Determine the [X, Y] coordinate at the center of the cell enclosing the given text.  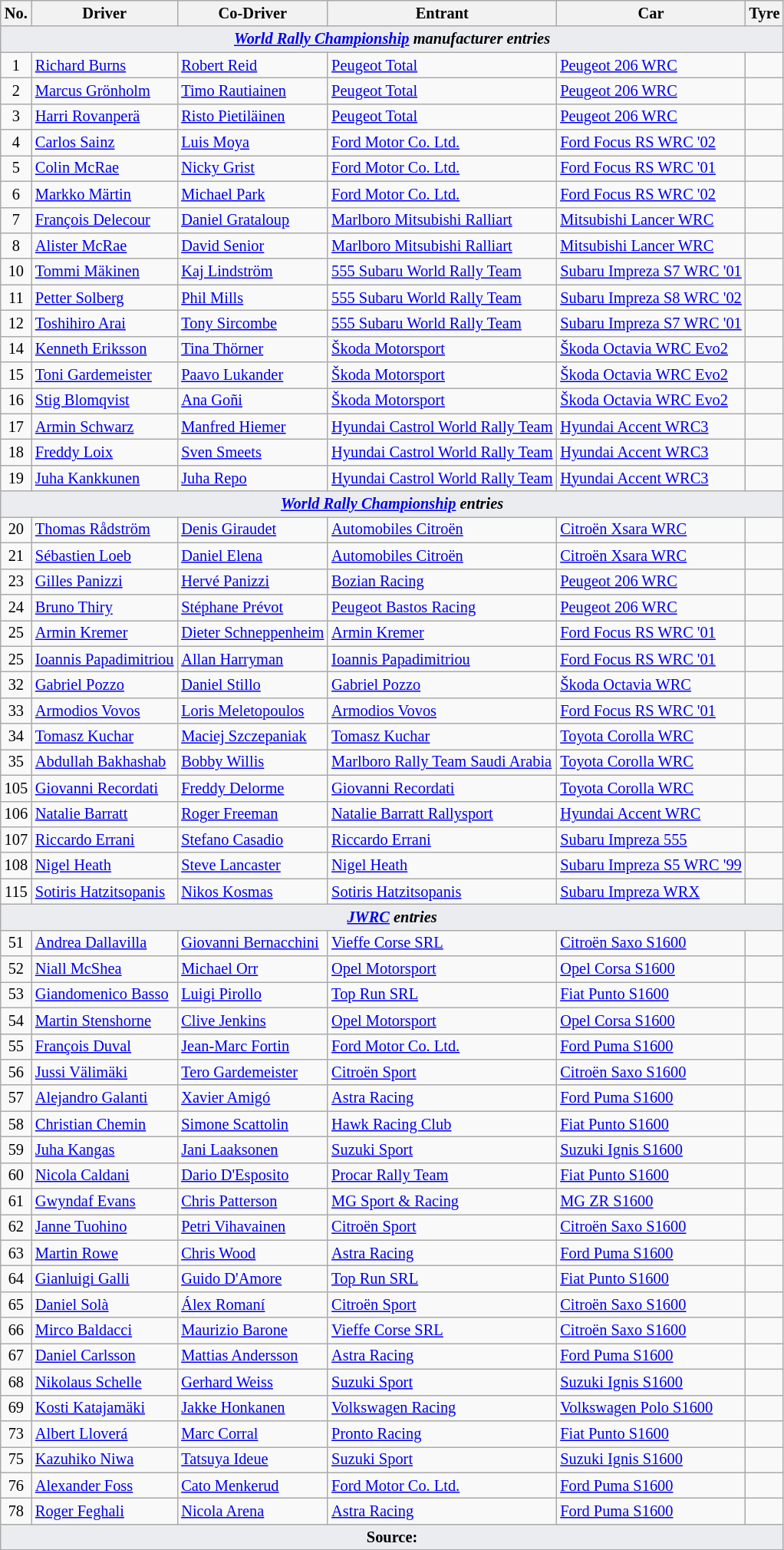
Marc Corral [252, 1433]
Chris Wood [252, 1253]
Michael Park [252, 194]
François Duval [104, 1047]
62 [16, 1227]
Daniel Grataloup [252, 220]
Freddy Loix [104, 452]
Loris Meletopoulos [252, 711]
64 [16, 1279]
Janne Tuohino [104, 1227]
Niall McShea [104, 969]
Christian Chemin [104, 1124]
Nicola Arena [252, 1511]
60 [16, 1176]
Car [651, 13]
Robert Reid [252, 65]
105 [16, 788]
33 [16, 711]
Natalie Barratt [104, 814]
69 [16, 1408]
Bozian Racing [442, 582]
Tony Sircombe [252, 323]
Entrant [442, 13]
21 [16, 556]
Kosti Katajamäki [104, 1408]
Paavo Lukander [252, 375]
12 [16, 323]
Bobby Willis [252, 762]
Tommi Mäkinen [104, 272]
Tyre [765, 13]
Jussi Välimäki [104, 1072]
Alejandro Galanti [104, 1098]
20 [16, 529]
Volkswagen Polo S1600 [651, 1408]
Co-Driver [252, 13]
Toshihiro Arai [104, 323]
73 [16, 1433]
34 [16, 737]
Toni Gardemeister [104, 375]
67 [16, 1356]
78 [16, 1511]
Gianluigi Galli [104, 1279]
2 [16, 91]
32 [16, 684]
Sébastien Loeb [104, 556]
Martin Rowe [104, 1253]
1 [16, 65]
Phil Mills [252, 298]
Nicola Caldani [104, 1176]
Abdullah Bakhashab [104, 762]
François Delecour [104, 220]
Dario D'Esposito [252, 1176]
108 [16, 866]
63 [16, 1253]
Juha Repo [252, 478]
Jani Laaksonen [252, 1149]
Kaj Lindström [252, 272]
54 [16, 1021]
68 [16, 1382]
Dieter Schneppenheim [252, 633]
Petri Vihavainen [252, 1227]
106 [16, 814]
Daniel Stillo [252, 684]
Subaru Impreza S5 WRC '99 [651, 866]
Mirco Baldacci [104, 1331]
Harri Rovanperä [104, 117]
JWRC entries [393, 917]
Tatsuya Ideue [252, 1459]
Roger Freeman [252, 814]
Daniel Carlsson [104, 1356]
5 [16, 168]
Richard Burns [104, 65]
Timo Rautiainen [252, 91]
World Rally Championship entries [393, 504]
11 [16, 298]
57 [16, 1098]
Kenneth Eriksson [104, 349]
Jean-Marc Fortin [252, 1047]
Procar Rally Team [442, 1176]
Freddy Delorme [252, 788]
Subaru Impreza S8 WRC '02 [651, 298]
Carlos Sainz [104, 143]
Pronto Racing [442, 1433]
Maciej Szczepaniak [252, 737]
Source: [393, 1537]
Marlboro Rally Team Saudi Arabia [442, 762]
Mattias Andersson [252, 1356]
David Senior [252, 246]
19 [16, 478]
107 [16, 839]
Maurizio Barone [252, 1331]
17 [16, 427]
53 [16, 994]
51 [16, 943]
Chris Patterson [252, 1202]
75 [16, 1459]
65 [16, 1304]
Manfred Hiemer [252, 427]
Allan Harryman [252, 659]
Hawk Racing Club [442, 1124]
52 [16, 969]
Luis Moya [252, 143]
Juha Kankkunen [104, 478]
24 [16, 607]
Álex Romaní [252, 1304]
Denis Giraudet [252, 529]
4 [16, 143]
Marcus Grönholm [104, 91]
58 [16, 1124]
Luigi Pirollo [252, 994]
Sven Smeets [252, 452]
Nikos Kosmas [252, 892]
Tina Thörner [252, 349]
Nikolaus Schelle [104, 1382]
Andrea Dallavilla [104, 943]
Nicky Grist [252, 168]
23 [16, 582]
MG Sport & Racing [442, 1202]
Subaru Impreza 555 [651, 839]
Cato Menkerud [252, 1486]
Peugeot Bastos Racing [442, 607]
18 [16, 452]
76 [16, 1486]
Simone Scattolin [252, 1124]
Natalie Barratt Rallysport [442, 814]
7 [16, 220]
Alister McRae [104, 246]
Volkswagen Racing [442, 1408]
Markko Märtin [104, 194]
MG ZR S1600 [651, 1202]
Thomas Rådström [104, 529]
Subaru Impreza WRX [651, 892]
Risto Pietiläinen [252, 117]
Stefano Casadio [252, 839]
Steve Lancaster [252, 866]
Colin McRae [104, 168]
Tero Gardemeister [252, 1072]
8 [16, 246]
Daniel Solà [104, 1304]
Armin Schwarz [104, 427]
Bruno Thiry [104, 607]
Roger Feghali [104, 1511]
Gwyndaf Evans [104, 1202]
55 [16, 1047]
Giandomenico Basso [104, 994]
Petter Solberg [104, 298]
Gerhard Weiss [252, 1382]
Michael Orr [252, 969]
Kazuhiko Niwa [104, 1459]
Hervé Panizzi [252, 582]
Xavier Amigó [252, 1098]
16 [16, 401]
14 [16, 349]
Albert Lloverá [104, 1433]
66 [16, 1331]
Martin Stenshorne [104, 1021]
World Rally Championship manufacturer entries [393, 39]
61 [16, 1202]
Škoda Octavia WRC [651, 684]
15 [16, 375]
Hyundai Accent WRC [651, 814]
No. [16, 13]
10 [16, 272]
Guido D'Amore [252, 1279]
Giovanni Bernacchini [252, 943]
Gilles Panizzi [104, 582]
Stig Blomqvist [104, 401]
Juha Kangas [104, 1149]
59 [16, 1149]
35 [16, 762]
Clive Jenkins [252, 1021]
6 [16, 194]
115 [16, 892]
Stéphane Prévot [252, 607]
Driver [104, 13]
Ana Goñi [252, 401]
56 [16, 1072]
Alexander Foss [104, 1486]
Daniel Elena [252, 556]
3 [16, 117]
Jakke Honkanen [252, 1408]
